Determine the (X, Y) coordinate at the center of the cell enclosing the given text.  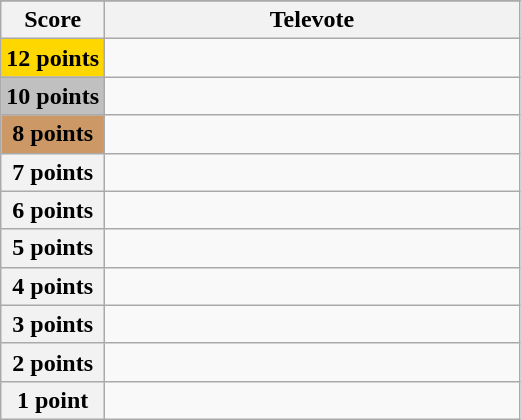
1 point (53, 400)
Score (53, 20)
7 points (53, 172)
6 points (53, 210)
10 points (53, 96)
5 points (53, 248)
3 points (53, 324)
8 points (53, 134)
Televote (312, 20)
12 points (53, 58)
4 points (53, 286)
2 points (53, 362)
